Identify which cell holds the provided text, then report its [x, y] central coordinate. 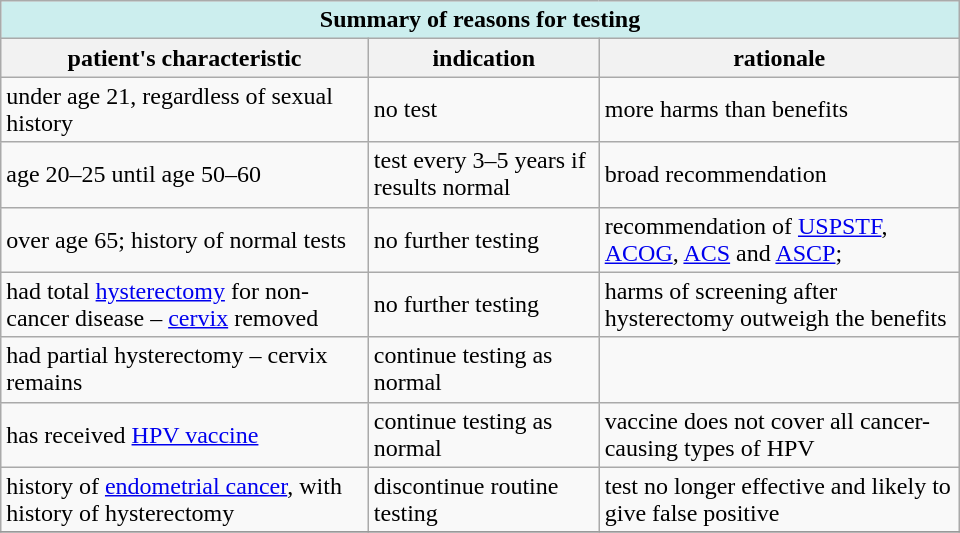
test no longer effective and likely to give false positive [779, 500]
has received HPV vaccine [185, 434]
under age 21, regardless of sexual history [185, 110]
patient's characteristic [185, 58]
harms of screening after hysterectomy outweigh the benefits [779, 304]
history of endometrial cancer, with history of hysterectomy [185, 500]
recommendation of USPSTF, ACOG, ACS and ASCP; [779, 240]
no test [484, 110]
rationale [779, 58]
had partial hysterectomy – cervix remains [185, 370]
broad recommendation [779, 174]
Summary of reasons for testing [480, 20]
over age 65; history of normal tests [185, 240]
test every 3–5 years if results normal [484, 174]
indication [484, 58]
vaccine does not cover all cancer-causing types of HPV [779, 434]
discontinue routine testing [484, 500]
age 20–25 until age 50–60 [185, 174]
had total hysterectomy for non-cancer disease – cervix removed [185, 304]
more harms than benefits [779, 110]
